Extract the (X, Y) coordinate from the center of the cell holding the provided text.  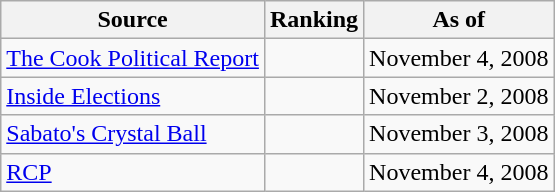
Source (133, 20)
RCP (133, 172)
Sabato's Crystal Ball (133, 134)
November 3, 2008 (459, 134)
Inside Elections (133, 96)
The Cook Political Report (133, 58)
Ranking (314, 20)
November 2, 2008 (459, 96)
As of (459, 20)
